Return (x, y) of the center of cell containing provided text 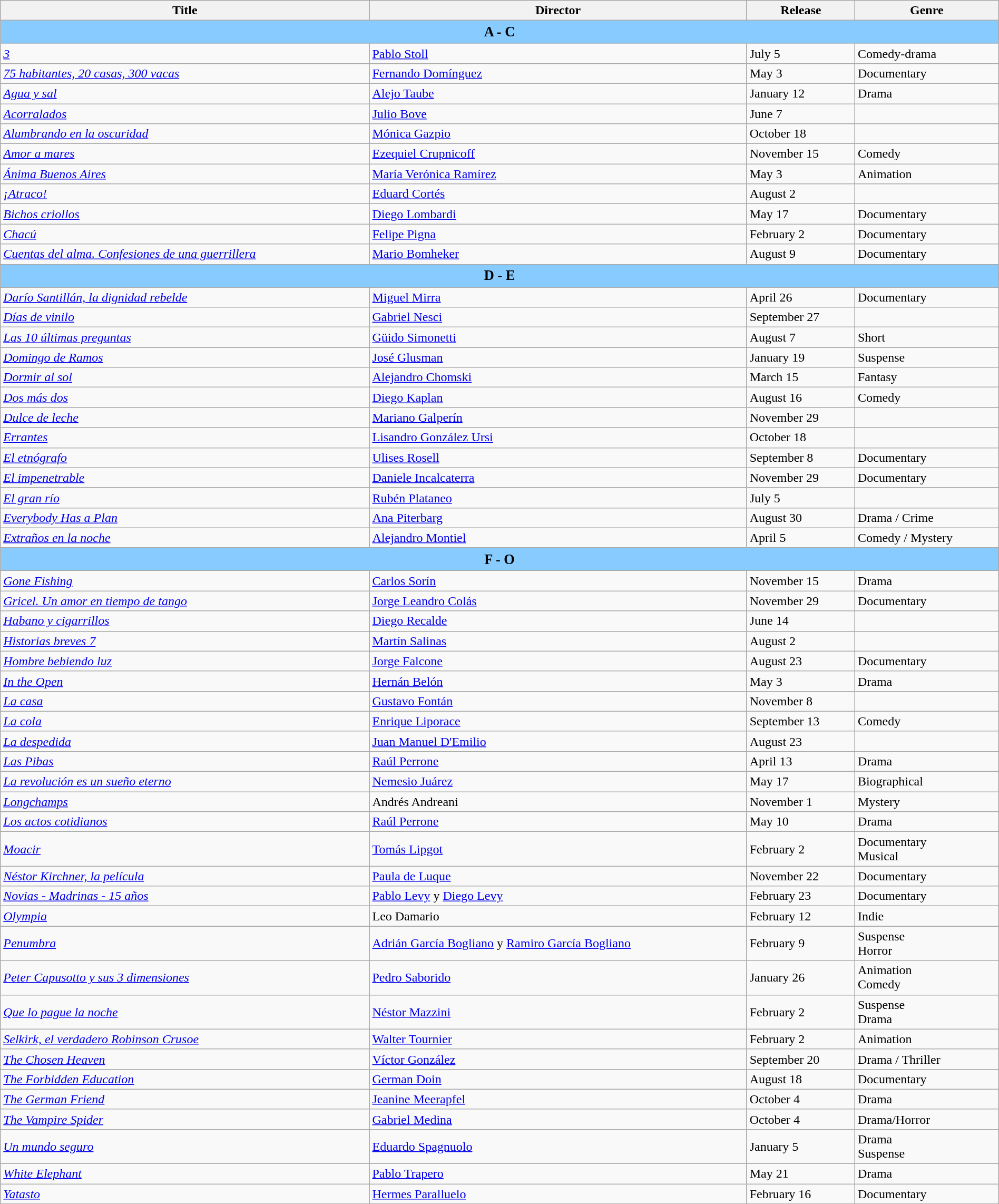
El impenetrable (185, 478)
Hernán Belón (558, 681)
Ezequiel Crupnicoff (558, 154)
Eduardo Spagnuolo (558, 1147)
November 1 (801, 802)
Néstor Kirchner, la película (185, 876)
Alumbrando en la oscuridad (185, 134)
Historias breves 7 (185, 641)
Diego Recalde (558, 621)
The Forbidden Education (185, 1079)
March 15 (801, 377)
June 7 (801, 114)
Selkirk, el verdadero Robinson Crusoe (185, 1039)
Que lo pague la noche (185, 1012)
Errantes (185, 438)
Hermes Paralluelo (558, 1194)
Fernando Domínguez (558, 73)
Ana Piterbarg (558, 518)
Paula de Luque (558, 876)
White Elephant (185, 1174)
In the Open (185, 681)
Andrés Andreani (558, 802)
Novias - Madrinas - 15 años (185, 896)
Felipe Pigna (558, 234)
August 16 (801, 397)
Suspense (926, 357)
February 23 (801, 896)
Director (558, 11)
August 30 (801, 518)
Drama / Crime (926, 518)
The Vampire Spider (185, 1119)
La cola (185, 721)
Nemesio Juárez (558, 782)
Habano y cigarrillos (185, 621)
Extraños en la noche (185, 538)
Gustavo Fontán (558, 701)
May 21 (801, 1174)
September 8 (801, 458)
Daniele Incalcaterra (558, 478)
Biographical (926, 782)
November 8 (801, 701)
La despedida (185, 741)
November 22 (801, 876)
Mystery (926, 802)
Enrique Liporace (558, 721)
3 (185, 53)
February 16 (801, 1194)
April 13 (801, 762)
Ulises Rosell (558, 458)
Miguel Mirra (558, 297)
Ánima Buenos Aires (185, 174)
August 9 (801, 254)
Genre (926, 11)
Penumbra (185, 944)
August 7 (801, 337)
Alejandro Chomski (558, 377)
Comedy-drama (926, 53)
Dormir al sol (185, 377)
Mariano Galperín (558, 417)
Peter Capusotto y sus 3 dimensiones (185, 977)
Dos más dos (185, 397)
La revolución es un sueño eterno (185, 782)
Agua y sal (185, 93)
La casa (185, 701)
El etnógrafo (185, 458)
Comedy / Mystery (926, 538)
April 26 (801, 297)
Leo Damario (558, 916)
Hombre bebiendo luz (185, 661)
Jeanine Meerapfel (558, 1099)
Eduard Cortés (558, 194)
Tomás Lipgot (558, 849)
Gone Fishing (185, 581)
Pablo Trapero (558, 1174)
Adrián García Bogliano y Ramiro García Bogliano (558, 944)
Moacir (185, 849)
¡Atraco! (185, 194)
Lisandro González Ursi (558, 438)
Everybody Has a Plan (185, 518)
Diego Lombardi (558, 214)
SuspenseHorror (926, 944)
Carlos Sorín (558, 581)
Días de vinilo (185, 317)
Short (926, 337)
Juan Manuel D'Emilio (558, 741)
María Verónica Ramírez (558, 174)
DramaSuspense (926, 1147)
Pedro Saborido (558, 977)
Martín Salinas (558, 641)
Las Pibas (185, 762)
January 26 (801, 977)
May 10 (801, 822)
Gricel. Un amor en tiempo de tango (185, 601)
Release (801, 11)
Alejandro Montiel (558, 538)
September 20 (801, 1059)
February 12 (801, 916)
Olympia (185, 916)
Las 10 últimas preguntas (185, 337)
Amor a mares (185, 154)
Yatasto (185, 1194)
February 9 (801, 944)
Bichos criollos (185, 214)
D - E (500, 276)
Jorge Leandro Colás (558, 601)
German Doin (558, 1079)
F - O (500, 559)
SuspenseDrama (926, 1012)
Mónica Gazpio (558, 134)
José Glusman (558, 357)
Pablo Stoll (558, 53)
A - C (500, 32)
Indie (926, 916)
Darío Santillán, la dignidad rebelde (185, 297)
August 18 (801, 1079)
Fantasy (926, 377)
Dulce de leche (185, 417)
Los actos cotidianos (185, 822)
Néstor Mazzini (558, 1012)
Alejo Taube (558, 93)
Chacú (185, 234)
Jorge Falcone (558, 661)
Pablo Levy y Diego Levy (558, 896)
Longchamps (185, 802)
January 19 (801, 357)
DocumentaryMusical (926, 849)
Víctor González (558, 1059)
The Chosen Heaven (185, 1059)
January 5 (801, 1147)
75 habitantes, 20 casas, 300 vacas (185, 73)
The German Friend (185, 1099)
AnimationComedy (926, 977)
Walter Tournier (558, 1039)
Güido Simonetti (558, 337)
April 5 (801, 538)
Title (185, 11)
Diego Kaplan (558, 397)
Cuentas del alma. Confesiones de una guerrillera (185, 254)
Gabriel Nesci (558, 317)
Mario Bomheker (558, 254)
Un mundo seguro (185, 1147)
Drama / Thriller (926, 1059)
El gran río (185, 498)
June 14 (801, 621)
January 12 (801, 93)
Julio Bove (558, 114)
Domingo de Ramos (185, 357)
Gabriel Medina (558, 1119)
Acorralados (185, 114)
Rubén Plataneo (558, 498)
September 13 (801, 721)
September 27 (801, 317)
Drama/Horror (926, 1119)
